Return [x, y] of the center of cell containing provided text 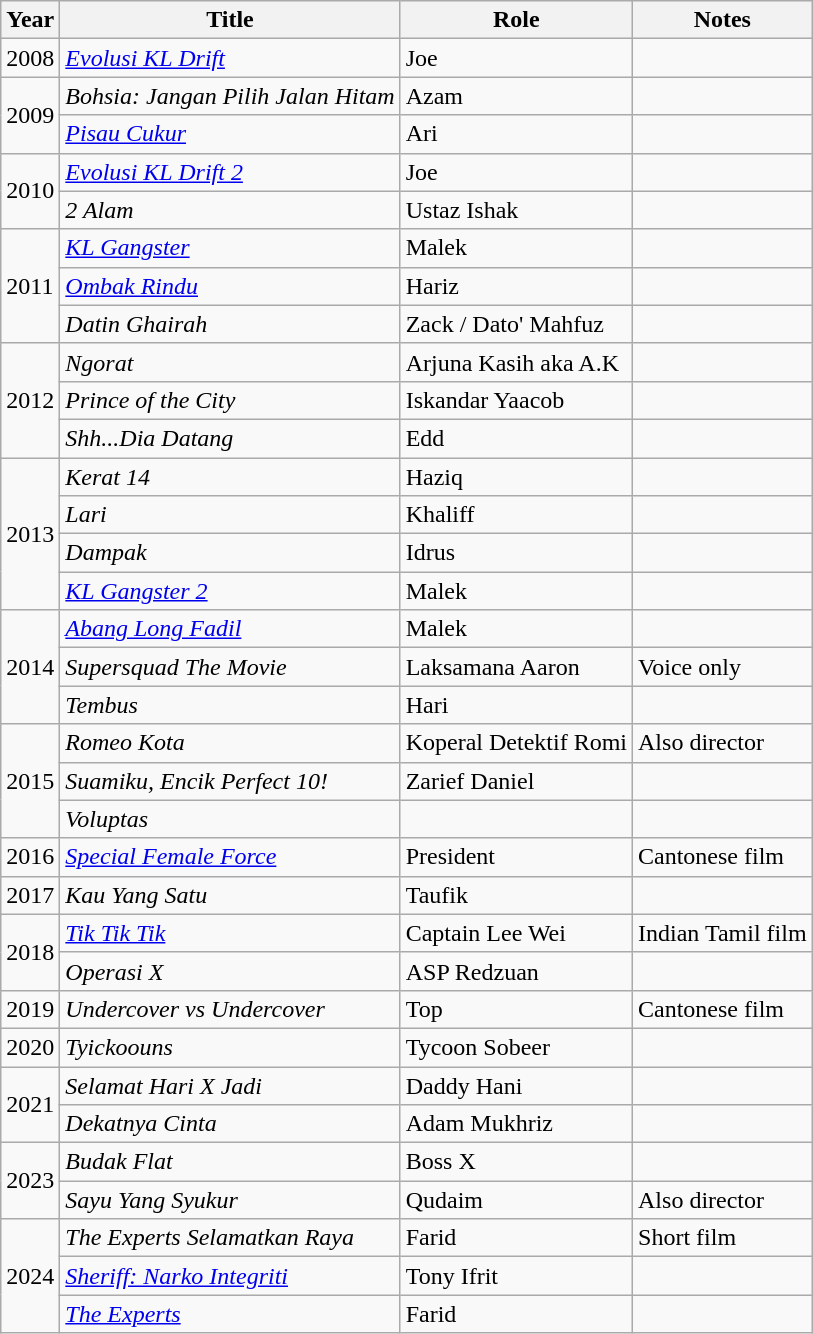
Shh...Dia Datang [230, 438]
Dekatnya Cinta [230, 1124]
2011 [30, 286]
ASP Redzuan [516, 971]
Abang Long Fadil [230, 629]
Tembus [230, 705]
Khaliff [516, 515]
Daddy Hani [516, 1085]
Lari [230, 515]
2017 [30, 895]
Laksamana Aaron [516, 667]
Voluptas [230, 819]
KL Gangster 2 [230, 591]
Dampak [230, 553]
Notes [723, 20]
2024 [30, 1276]
Iskandar Yaacob [516, 400]
2016 [30, 857]
Sheriff: Narko Integriti [230, 1276]
2 Alam [230, 210]
Kerat 14 [230, 477]
Hari [516, 705]
Top [516, 1009]
Arjuna Kasih aka A.K [516, 362]
Year [30, 20]
2008 [30, 58]
Prince of the City [230, 400]
2020 [30, 1047]
The Experts Selamatkan Raya [230, 1238]
Qudaim [516, 1200]
Ngorat [230, 362]
Hariz [516, 286]
Supersquad The Movie [230, 667]
Special Female Force [230, 857]
Ari [516, 134]
Evolusi KL Drift [230, 58]
Tik Tik Tik [230, 933]
Tony Ifrit [516, 1276]
Edd [516, 438]
Role [516, 20]
Kau Yang Satu [230, 895]
2018 [30, 952]
2013 [30, 534]
Ombak Rindu [230, 286]
Indian Tamil film [723, 933]
Datin Ghairah [230, 324]
President [516, 857]
2010 [30, 191]
Idrus [516, 553]
Tyickoouns [230, 1047]
Voice only [723, 667]
Romeo Kota [230, 743]
2023 [30, 1181]
2012 [30, 400]
Azam [516, 96]
2014 [30, 667]
2009 [30, 115]
Pisau Cukur [230, 134]
KL Gangster [230, 248]
Budak Flat [230, 1162]
Title [230, 20]
Ustaz Ishak [516, 210]
Undercover vs Undercover [230, 1009]
Suamiku, Encik Perfect 10! [230, 781]
Short film [723, 1238]
Captain Lee Wei [516, 933]
Taufik [516, 895]
2021 [30, 1104]
The Experts [230, 1314]
Sayu Yang Syukur [230, 1200]
Bohsia: Jangan Pilih Jalan Hitam [230, 96]
Boss X [516, 1162]
Koperal Detektif Romi [516, 743]
Evolusi KL Drift 2 [230, 172]
Zack / Dato' Mahfuz [516, 324]
Operasi X [230, 971]
2019 [30, 1009]
Haziq [516, 477]
Selamat Hari X Jadi [230, 1085]
Zarief Daniel [516, 781]
Adam Mukhriz [516, 1124]
2015 [30, 781]
Tycoon Sobeer [516, 1047]
